Extract the [x, y] coordinate from the center of the cell holding the provided text.  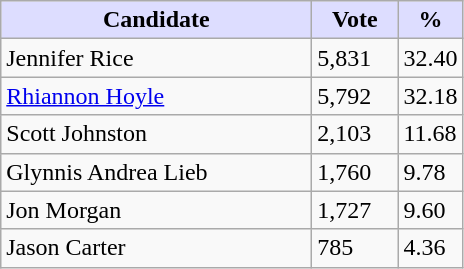
9.60 [430, 210]
32.40 [430, 58]
4.36 [430, 248]
Jason Carter [156, 248]
1,760 [355, 172]
1,727 [355, 210]
Candidate [156, 20]
Jennifer Rice [156, 58]
% [430, 20]
32.18 [430, 96]
Glynnis Andrea Lieb [156, 172]
11.68 [430, 134]
5,831 [355, 58]
785 [355, 248]
5,792 [355, 96]
Jon Morgan [156, 210]
9.78 [430, 172]
Vote [355, 20]
2,103 [355, 134]
Scott Johnston [156, 134]
Rhiannon Hoyle [156, 96]
